For the text-containing cell, return its midpoint in (x, y) coordinate format. 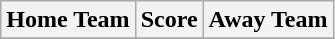
Score (169, 20)
Home Team (68, 20)
Away Team (268, 20)
